Find where the given text appears and provide that cell's center as [x, y] coordinate. 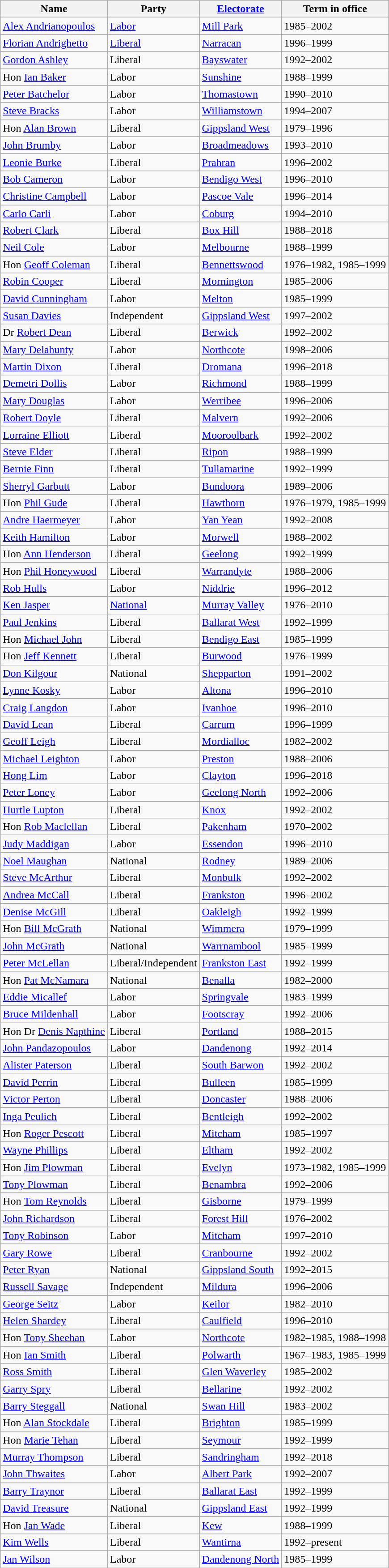
David Treasure [54, 1508]
Mooroolbark [241, 435]
Sherryl Garbutt [54, 486]
Hon Phil Gude [54, 503]
Ballarat West [241, 622]
Glen Waverley [241, 1372]
Peter Loney [54, 793]
1976–1999 [335, 656]
South Barwon [241, 1065]
Ripon [241, 452]
Michael Leighton [54, 759]
Oakleigh [241, 912]
Russell Savage [54, 1286]
Martin Dixon [54, 367]
Preston [241, 759]
Rodney [241, 861]
Murray Thompson [54, 1457]
Carlo Carli [54, 214]
Carrum [241, 724]
Bendigo West [241, 179]
Demetri Dollis [54, 384]
Mornington [241, 282]
Victor Perton [54, 1099]
Mildura [241, 1286]
Berwick [241, 333]
Hon Michael John [54, 639]
1979–1996 [335, 128]
Gisborne [241, 1201]
Eltham [241, 1150]
Tony Robinson [54, 1235]
Williamstown [241, 111]
Caulfield [241, 1321]
Coburg [241, 214]
Pascoe Vale [241, 196]
1998–2006 [335, 350]
Hon Geoff Coleman [54, 265]
1985–2006 [335, 282]
1982–2002 [335, 741]
Hong Lim [54, 776]
Richmond [241, 384]
Electorate [241, 9]
Dr Robert Dean [54, 333]
Morwell [241, 537]
Hon Alan Brown [54, 128]
Yan Yean [241, 520]
Portland [241, 1031]
Sandringham [241, 1457]
Barry Traynor [54, 1491]
1970–2002 [335, 827]
Denise McGill [54, 912]
Frankston [241, 895]
Gippsland South [241, 1269]
Bruce Mildenhall [54, 1014]
Robert Doyle [54, 418]
Jan Wilson [54, 1559]
Paul Jenkins [54, 622]
John Brumby [54, 145]
David Perrin [54, 1082]
1983–2002 [335, 1406]
Wayne Phillips [54, 1150]
George Seitz [54, 1304]
Cranbourne [241, 1252]
Prahran [241, 162]
Party [153, 9]
1997–2002 [335, 316]
Robert Clark [54, 231]
Hurtle Lupton [54, 810]
Melton [241, 299]
Geelong North [241, 793]
Pakenham [241, 827]
Kew [241, 1525]
1976–2002 [335, 1218]
Monbulk [241, 878]
Christine Campbell [54, 196]
Andrea McCall [54, 895]
Steve McArthur [54, 878]
Inga Peulich [54, 1116]
Hon Alan Stockdale [54, 1423]
Burwood [241, 656]
1992–2014 [335, 1048]
Name [54, 9]
1988–2018 [335, 231]
Steve Bracks [54, 111]
Ross Smith [54, 1372]
Springvale [241, 997]
Broadmeadows [241, 145]
Eddie Micallef [54, 997]
Hon Marie Tehan [54, 1440]
Don Kilgour [54, 673]
Hon Phil Honeywood [54, 571]
1996–2014 [335, 196]
Frankston East [241, 963]
Barry Steggall [54, 1406]
Box Hill [241, 231]
Hon Tom Reynolds [54, 1201]
1996–2012 [335, 588]
Steve Elder [54, 452]
Thomastown [241, 94]
Footscray [241, 1014]
Brighton [241, 1423]
Swan Hill [241, 1406]
Andre Haermeyer [54, 520]
Lorraine Elliott [54, 435]
Alex Andrianopoulos [54, 26]
Susan Davies [54, 316]
1988–2015 [335, 1031]
Hon Ian Baker [54, 77]
1992–2015 [335, 1269]
Werribee [241, 401]
Malvern [241, 418]
Knox [241, 810]
Mary Delahunty [54, 350]
Seymour [241, 1440]
Bulleen [241, 1082]
Kim Wells [54, 1542]
Garry Spry [54, 1389]
Albert Park [241, 1474]
Hon Ann Henderson [54, 554]
Polwarth [241, 1355]
Sunshine [241, 77]
John Thwaites [54, 1474]
Hon Rob Maclellan [54, 827]
1976–1979, 1985–1999 [335, 503]
Dromana [241, 367]
1992–2007 [335, 1474]
Hon Jeff Kennett [54, 656]
Doncaster [241, 1099]
Peter Ryan [54, 1269]
Altona [241, 690]
Hon Tony Sheehan [54, 1338]
Niddrie [241, 588]
John Pandazopoulos [54, 1048]
Gippsland East [241, 1508]
Keilor [241, 1304]
Mordialloc [241, 741]
Gary Rowe [54, 1252]
1991–2002 [335, 673]
Gordon Ashley [54, 60]
Bob Cameron [54, 179]
1983–1999 [335, 997]
Wantirna [241, 1542]
1973–1982, 1985–1999 [335, 1167]
Leonie Burke [54, 162]
Liberal/Independent [153, 963]
David Lean [54, 724]
Narracan [241, 43]
1994–2010 [335, 214]
Bernie Finn [54, 469]
Benalla [241, 980]
Hon Dr Denis Napthine [54, 1031]
Bendigo East [241, 639]
1982–2010 [335, 1304]
Mary Douglas [54, 401]
1988–2002 [335, 537]
Mill Park [241, 26]
Keith Hamilton [54, 537]
Hon Roger Pescott [54, 1133]
Essendon [241, 844]
Florian Andrighetto [54, 43]
Ken Jasper [54, 605]
1982–1985, 1988–1998 [335, 1338]
1997–2010 [335, 1235]
Bellarine [241, 1389]
Dandenong North [241, 1559]
John Richardson [54, 1218]
Tullamarine [241, 469]
Ivanhoe [241, 707]
Geoff Leigh [54, 741]
Bennettswood [241, 265]
1967–1983, 1985–1999 [335, 1355]
Hon Ian Smith [54, 1355]
Term in office [335, 9]
Geelong [241, 554]
Ballarat East [241, 1491]
Rob Hulls [54, 588]
Hon Bill McGrath [54, 929]
Peter Batchelor [54, 94]
Tony Plowman [54, 1184]
Bundoora [241, 486]
1982–2000 [335, 980]
Dandenong [241, 1048]
Helen Shardey [54, 1321]
Warrnambool [241, 946]
David Cunningham [54, 299]
Melbourne [241, 248]
Alister Paterson [54, 1065]
1992–present [335, 1542]
Robin Cooper [54, 282]
Bentleigh [241, 1116]
1992–2018 [335, 1457]
Neil Cole [54, 248]
1976–1982, 1985–1999 [335, 265]
1990–2010 [335, 94]
Benambra [241, 1184]
Hon Jan Wade [54, 1525]
1985–1997 [335, 1133]
Hawthorn [241, 503]
Hon Pat McNamara [54, 980]
John McGrath [54, 946]
Evelyn [241, 1167]
Peter McLellan [54, 963]
Wimmera [241, 929]
Shepparton [241, 673]
1992–2008 [335, 520]
1994–2007 [335, 111]
Hon Jim Plowman [54, 1167]
1976–2010 [335, 605]
Murray Valley [241, 605]
Judy Maddigan [54, 844]
Forest Hill [241, 1218]
Noel Maughan [54, 861]
Clayton [241, 776]
1993–2010 [335, 145]
Craig Langdon [54, 707]
Lynne Kosky [54, 690]
Bayswater [241, 60]
Warrandyte [241, 571]
